Find where the given text appears and provide that cell's center as [X, Y] coordinate. 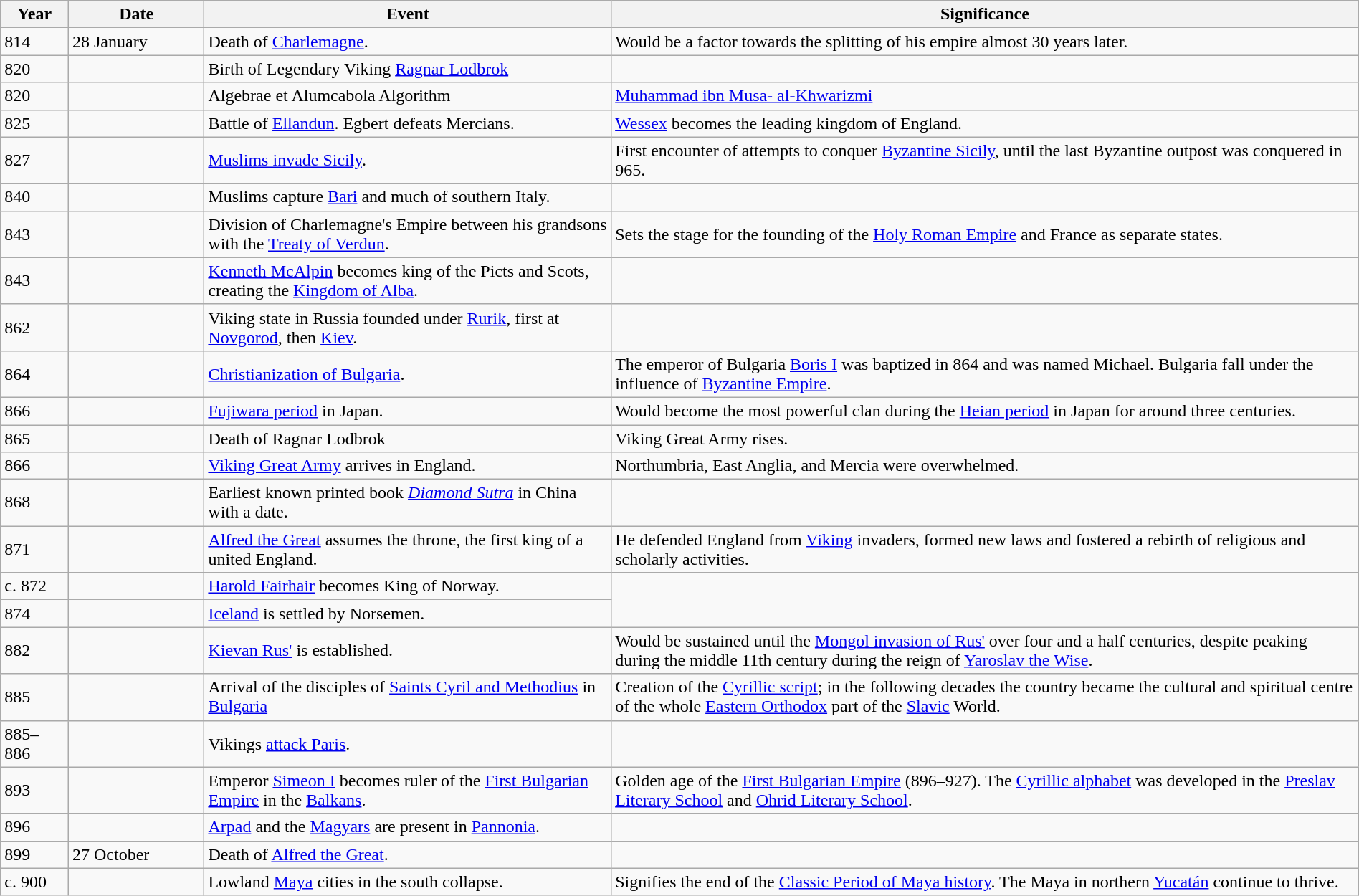
Vikings attack Paris. [408, 744]
Viking Great Army arrives in England. [408, 466]
874 [34, 614]
Viking state in Russia founded under Rurik, first at Novgorod, then Kiev. [408, 327]
Death of Alfred the Great. [408, 854]
Kievan Rus' is established. [408, 651]
Algebrae et Alumcabola Algorithm [408, 96]
The emperor of Bulgaria Boris I was baptized in 864 and was named Michael. Bulgaria fall under the influence of Byzantine Empire. [985, 374]
c. 900 [34, 882]
896 [34, 827]
840 [34, 197]
899 [34, 854]
Muhammad ibn Musa- al-Khwarizmi [985, 96]
He defended England from Viking invaders, formed new laws and fostered a rebirth of religious and scholarly activities. [985, 549]
825 [34, 123]
Year [34, 14]
893 [34, 790]
Would become the most powerful clan during the Heian period in Japan for around three centuries. [985, 411]
Muslims capture Bari and much of southern Italy. [408, 197]
Northumbria, East Anglia, and Mercia were overwhelmed. [985, 466]
Division of Charlemagne's Empire between his grandsons with the Treaty of Verdun. [408, 234]
Arrival of the disciples of Saints Cyril and Methodius in Bulgaria [408, 697]
Death of Ragnar Lodbrok [408, 438]
Sets the stage for the founding of the Holy Roman Empire and France as separate states. [985, 234]
Battle of Ellandun. Egbert defeats Mercians. [408, 123]
Significance [985, 14]
c. 872 [34, 586]
Viking Great Army rises. [985, 438]
Death of Charlemagne. [408, 42]
Fujiwara period in Japan. [408, 411]
865 [34, 438]
885–886 [34, 744]
First encounter of attempts to conquer Byzantine Sicily, until the last Byzantine outpost was conquered in 965. [985, 161]
28 January [136, 42]
Signifies the end of the Classic Period of Maya history. The Maya in northern Yucatán continue to thrive. [985, 882]
Golden age of the First Bulgarian Empire (896–927). The Cyrillic alphabet was developed in the Preslav Literary School and Ohrid Literary School. [985, 790]
Alfred the Great assumes the throne, the first king of a united England. [408, 549]
27 October [136, 854]
Wessex becomes the leading kingdom of England. [985, 123]
Iceland is settled by Norsemen. [408, 614]
Emperor Simeon I becomes ruler of the First Bulgarian Empire in the Balkans. [408, 790]
862 [34, 327]
Birth of Legendary Viking Ragnar Lodbrok [408, 69]
871 [34, 549]
Earliest known printed book Diamond Sutra in China with a date. [408, 503]
Muslims invade Sicily. [408, 161]
885 [34, 697]
882 [34, 651]
Date [136, 14]
868 [34, 503]
Would be a factor towards the splitting of his empire almost 30 years later. [985, 42]
Event [408, 14]
Lowland Maya cities in the south collapse. [408, 882]
814 [34, 42]
864 [34, 374]
Harold Fairhair becomes King of Norway. [408, 586]
Arpad and the Magyars are present in Pannonia. [408, 827]
Christianization of Bulgaria. [408, 374]
Kenneth McAlpin becomes king of the Picts and Scots, creating the Kingdom of Alba. [408, 281]
827 [34, 161]
